Identify which cell holds the provided text, then report its [x, y] central coordinate. 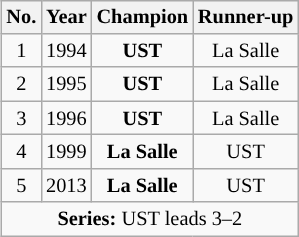
1999 [66, 152]
Champion [142, 17]
Series: UST leads 3–2 [150, 219]
3 [21, 118]
2 [21, 84]
4 [21, 152]
Runner-up [246, 17]
Year [66, 17]
1996 [66, 118]
No. [21, 17]
1 [21, 51]
1995 [66, 84]
5 [21, 185]
2013 [66, 185]
1994 [66, 51]
